Find where the given text appears and provide that cell's center as [x, y] coordinate. 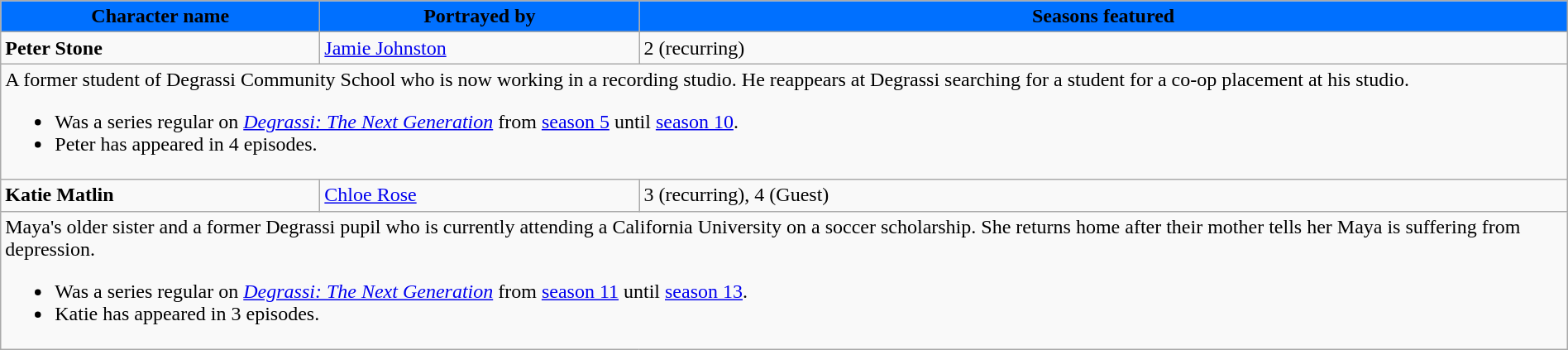
Peter Stone [160, 48]
Character name [160, 17]
Seasons featured [1103, 17]
Katie Matlin [160, 195]
Jamie Johnston [480, 48]
Portrayed by [480, 17]
2 (recurring) [1103, 48]
3 (recurring), 4 (Guest) [1103, 195]
Chloe Rose [480, 195]
